Determine the [x, y] coordinate at the center of the cell enclosing the given text.  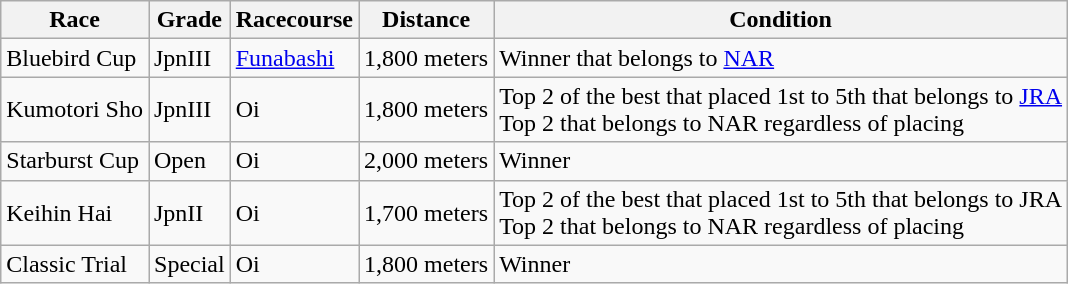
Open [189, 161]
Grade [189, 20]
Starburst Cup [75, 161]
Bluebird Cup [75, 58]
1,700 meters [426, 212]
Race [75, 20]
JpnII [189, 212]
Racecourse [294, 20]
Kumotori Sho [75, 110]
Funabashi [294, 58]
2,000 meters [426, 161]
Keihin Hai [75, 212]
Condition [781, 20]
Special [189, 264]
Winner that belongs to NAR [781, 58]
Classic Trial [75, 264]
Distance [426, 20]
